Scan for the cell matching the given text and deliver its [X, Y] coordinate at center. 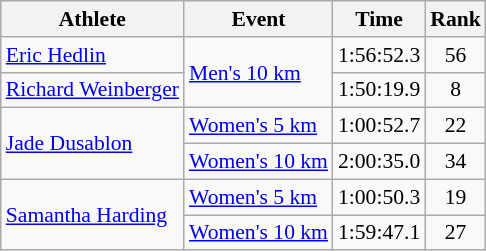
1:50:19.9 [379, 90]
Richard Weinberger [92, 90]
8 [456, 90]
Samantha Harding [92, 214]
34 [456, 162]
Athlete [92, 19]
27 [456, 233]
1:59:47.1 [379, 233]
Eric Hedlin [92, 55]
Men's 10 km [258, 72]
2:00:35.0 [379, 162]
1:00:50.3 [379, 197]
Event [258, 19]
22 [456, 126]
1:56:52.3 [379, 55]
Rank [456, 19]
Time [379, 19]
Jade Dusablon [92, 144]
1:00:52.7 [379, 126]
56 [456, 55]
19 [456, 197]
